Detect which cell encompasses the target text, then output its (x, y) center coordinate. 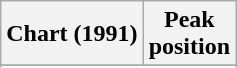
Chart (1991) (72, 34)
Peakposition (189, 34)
